Pinpoint the cell where the given text exists, returning its (x, y) midpoint coordinate. 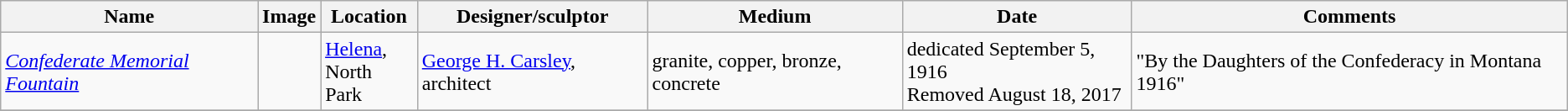
Helena,North Park (369, 71)
granite, copper, bronze, concrete (775, 71)
Confederate Memorial Fountain (129, 71)
Name (129, 17)
Image (290, 17)
Date (1017, 17)
"By the Daughters of the Confederacy in Montana 1916" (1349, 71)
Medium (775, 17)
dedicated September 5, 1916 Removed August 18, 2017 (1017, 71)
Designer/sculptor (533, 17)
Comments (1349, 17)
Location (369, 17)
George H. Carsley, architect (533, 71)
